Find where the given text appears and provide that cell's center as [x, y] coordinate. 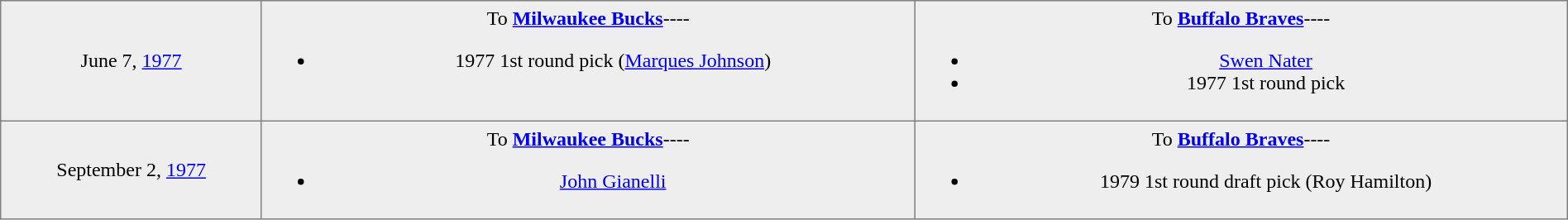
June 7, 1977 [131, 61]
To Buffalo Braves----Swen Nater1977 1st round pick [1241, 61]
To Milwaukee Bucks----1977 1st round pick (Marques Johnson) [587, 61]
September 2, 1977 [131, 170]
To Milwaukee Bucks----John Gianelli [587, 170]
To Buffalo Braves----1979 1st round draft pick (Roy Hamilton) [1241, 170]
